Capture the cell that displays the provided text and extract its [x, y] central coordinate. 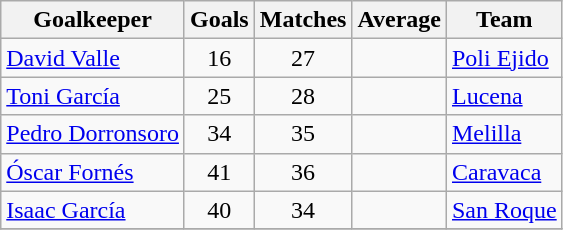
Óscar Fornés [93, 172]
25 [219, 96]
40 [219, 210]
Lucena [504, 96]
San Roque [504, 210]
28 [303, 96]
Poli Ejido [504, 58]
16 [219, 58]
36 [303, 172]
Caravaca [504, 172]
Melilla [504, 134]
Toni García [93, 96]
Goalkeeper [93, 20]
41 [219, 172]
Pedro Dorronsoro [93, 134]
Isaac García [93, 210]
Average [400, 20]
Goals [219, 20]
David Valle [93, 58]
35 [303, 134]
27 [303, 58]
Team [504, 20]
Matches [303, 20]
